Return [X, Y] of the center of cell containing provided text 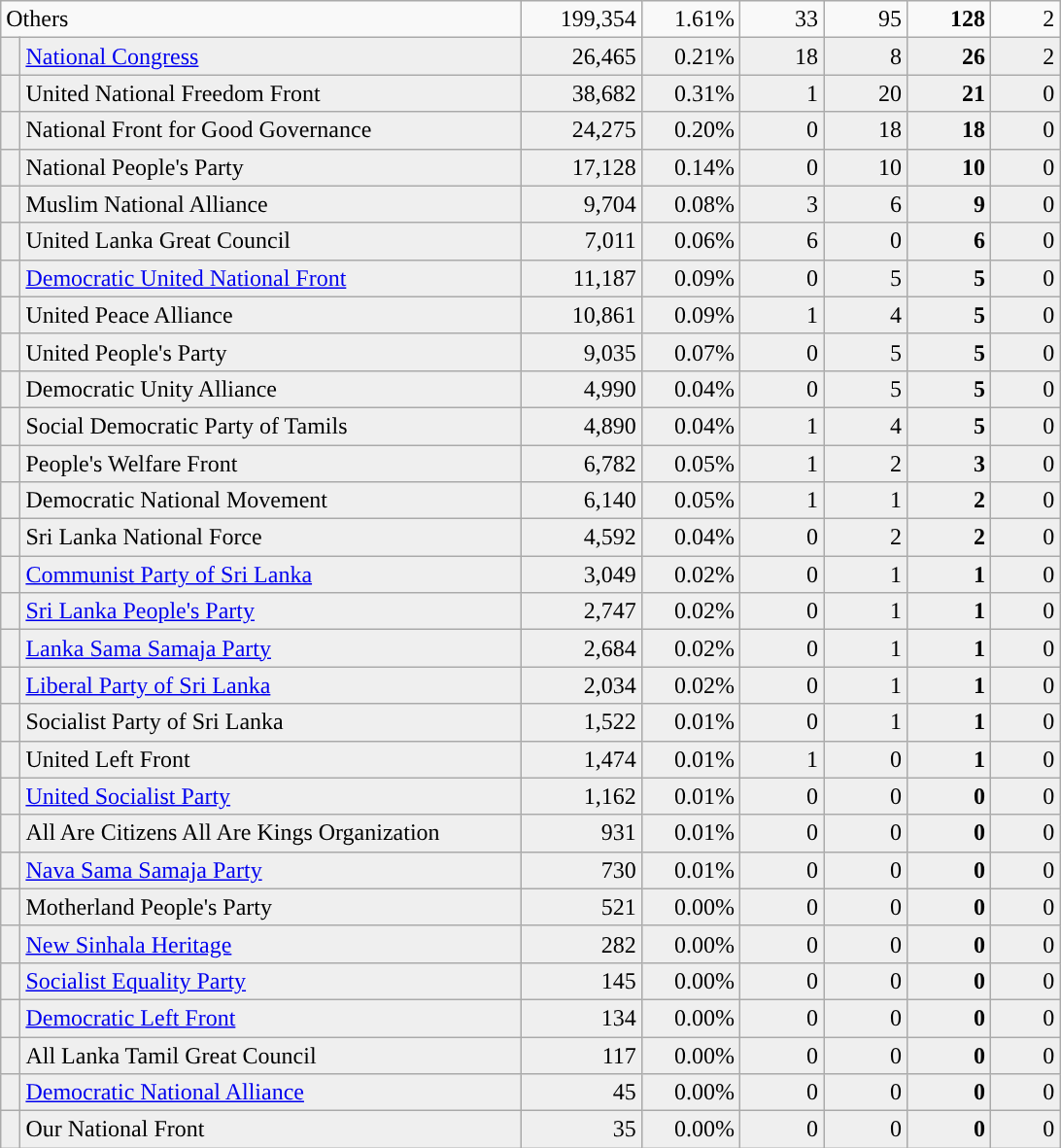
0.06% [690, 241]
35 [582, 1130]
0.08% [690, 204]
9,035 [582, 352]
Others [261, 19]
2,684 [582, 648]
0.31% [690, 93]
Muslim National Alliance [271, 204]
United Lanka Great Council [271, 241]
Sri Lanka National Force [271, 538]
24,275 [582, 130]
20 [866, 93]
Democratic National Alliance [271, 1093]
11,187 [582, 278]
1,162 [582, 796]
People's Welfare Front [271, 464]
Nava Sama Samaja Party [271, 870]
2,747 [582, 611]
National People's Party [271, 167]
134 [582, 1018]
128 [949, 19]
Social Democratic Party of Tamils [271, 426]
0.07% [690, 352]
45 [582, 1093]
33 [781, 19]
145 [582, 981]
6,140 [582, 501]
4,890 [582, 426]
1.61% [690, 19]
National Congress [271, 56]
8 [866, 56]
0.14% [690, 167]
Democratic Left Front [271, 1018]
2,034 [582, 685]
National Front for Good Governance [271, 130]
26,465 [582, 56]
Democratic United National Front [271, 278]
0.20% [690, 130]
Motherland People's Party [271, 907]
282 [582, 944]
Socialist Party of Sri Lanka [271, 722]
3,049 [582, 574]
95 [866, 19]
21 [949, 93]
Our National Front [271, 1130]
9 [949, 204]
10,861 [582, 315]
730 [582, 870]
9,704 [582, 204]
Communist Party of Sri Lanka [271, 574]
4,592 [582, 538]
Socialist Equality Party [271, 981]
New Sinhala Heritage [271, 944]
Sri Lanka People's Party [271, 611]
All Are Citizens All Are Kings Organization [271, 833]
United Peace Alliance [271, 315]
4,990 [582, 389]
1,474 [582, 759]
199,354 [582, 19]
7,011 [582, 241]
United People's Party [271, 352]
Liberal Party of Sri Lanka [271, 685]
38,682 [582, 93]
Democratic Unity Alliance [271, 389]
6,782 [582, 464]
All Lanka Tamil Great Council [271, 1055]
United National Freedom Front [271, 93]
Lanka Sama Samaja Party [271, 648]
0.21% [690, 56]
1,522 [582, 722]
United Socialist Party [271, 796]
26 [949, 56]
931 [582, 833]
17,128 [582, 167]
United Left Front [271, 759]
117 [582, 1055]
521 [582, 907]
Democratic National Movement [271, 501]
